From the cell containing the given text, extract its center point as [X, Y] coordinate. 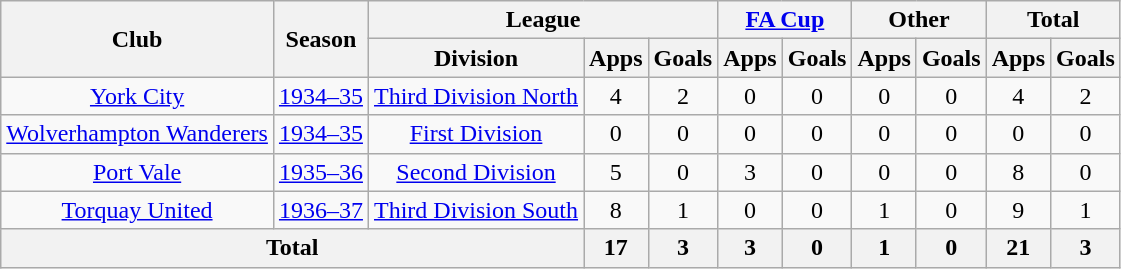
1936–37 [320, 210]
Season [320, 39]
First Division [476, 134]
York City [138, 96]
1935–36 [320, 172]
Wolverhampton Wanderers [138, 134]
5 [616, 172]
League [542, 20]
Other [919, 20]
9 [1018, 210]
Torquay United [138, 210]
Third Division South [476, 210]
Club [138, 39]
17 [616, 248]
FA Cup [785, 20]
Second Division [476, 172]
Division [476, 58]
21 [1018, 248]
Third Division North [476, 96]
Port Vale [138, 172]
